Pinpoint the cell where the given text exists, returning its [X, Y] midpoint coordinate. 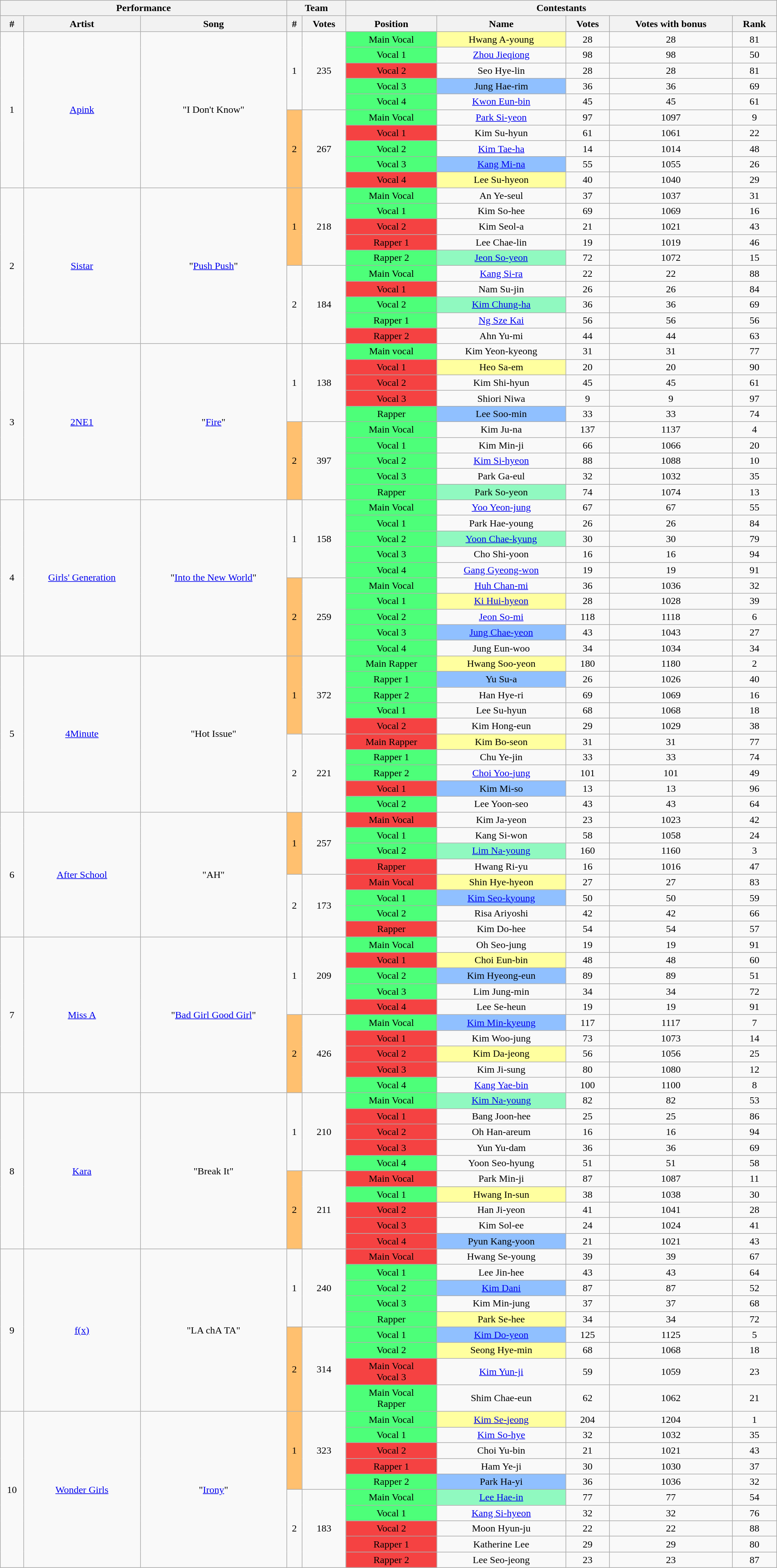
After School [82, 874]
Team [316, 8]
Contestants [561, 8]
"Into the New World" [213, 578]
Artist [82, 24]
184 [324, 305]
397 [324, 460]
125 [588, 1335]
2NE1 [82, 422]
Performance [143, 8]
Miss A [82, 1014]
Kim Na-young [501, 1101]
53 [755, 1101]
Kim So-hee [501, 211]
Kang Si-won [501, 835]
Kang Si-ra [501, 273]
Park Ha-yi [501, 1482]
1061 [670, 133]
Yoo Yeon-jung [501, 508]
Kim Seol-a [501, 227]
100 [588, 1085]
12 [755, 1069]
Yun Yu-dam [501, 1147]
Kang Yae-bin [501, 1085]
Kim Chung-ha [501, 305]
15 [755, 258]
Apink [82, 110]
Sistar [82, 266]
Kang Si-hyeon [501, 1513]
Kim Shi-hyun [501, 383]
Kim Min-kyeung [501, 1023]
Oh Han-areum [501, 1132]
1030 [670, 1466]
Kim Bo-seon [501, 742]
Rank [755, 24]
63 [755, 336]
Kim Se-jeong [501, 1419]
Choi Yu-bin [501, 1450]
57 [755, 929]
Kim Ja-yeon [501, 820]
Kim Min-ji [501, 445]
1097 [670, 117]
Oh Seo-jung [501, 944]
Kim Min-jung [501, 1304]
1026 [670, 679]
Lee Su-hyun [501, 711]
1137 [670, 429]
"Fire" [213, 422]
Kang Mi-na [501, 164]
52 [755, 1288]
Hwang Se-young [501, 1257]
323 [324, 1450]
1080 [670, 1069]
90 [755, 367]
Pyun Kang-yoon [501, 1241]
49 [755, 773]
1118 [670, 617]
Kim Si-hyeon [501, 461]
Kim Ju-na [501, 429]
An Ye-seul [501, 196]
Kim Hong-eun [501, 726]
"AH" [213, 874]
Kim Tae-ha [501, 148]
Huh Chan-mi [501, 586]
79 [755, 539]
Kim Do-hee [501, 929]
314 [324, 1369]
Hwang In-sun [501, 1194]
Hwang Ri-yu [501, 866]
259 [324, 617]
Main VocalRapper [391, 1398]
Lee Yoon-seo [501, 804]
Lee Seo-jeong [501, 1560]
Kim Su-hyun [501, 133]
Seo Hye-lin [501, 71]
1117 [670, 1023]
Shin Hye-hyeon [501, 882]
Bang Joon-hee [501, 1116]
Jeon So-yeon [501, 258]
4Minute [82, 734]
211 [324, 1210]
1066 [670, 445]
Park Ga-eul [501, 476]
Jeon So-mi [501, 617]
1180 [670, 663]
Kim So-hye [501, 1435]
1160 [670, 851]
"Push Push" [213, 266]
1034 [670, 648]
1037 [670, 196]
1029 [670, 726]
Park Hae-young [501, 523]
Lee Se-heun [501, 1007]
1073 [670, 1038]
Lee Hae-in [501, 1497]
Seong Hye-min [501, 1350]
Jung Hae-rim [501, 86]
"Bad Girl Good Girl" [213, 1014]
11 [755, 1178]
Kwon Eun-bin [501, 102]
60 [755, 960]
"Irony" [213, 1489]
f(x) [82, 1330]
Han Hye-ri [501, 695]
426 [324, 1054]
1088 [670, 461]
Katherine Lee [501, 1544]
372 [324, 695]
86 [755, 1116]
96 [755, 789]
Yoon Chae-kyung [501, 539]
1040 [670, 180]
Nam Su-jin [501, 289]
Kim Seo-kyoung [501, 898]
1019 [670, 242]
210 [324, 1132]
Ham Ye-ji [501, 1466]
1016 [670, 866]
183 [324, 1529]
1058 [670, 835]
Kim Woo-jung [501, 1038]
Position [391, 24]
Park So-yeon [501, 492]
Kim Da-jeong [501, 1054]
Kim Sol-ee [501, 1226]
Risa Ariyoshi [501, 913]
1028 [670, 601]
Ki Hui-hyeon [501, 601]
1059 [670, 1371]
Kim Yun-ji [501, 1371]
Lim Jung-min [501, 991]
Ahn Yu-mi [501, 336]
"LA chA TA" [213, 1330]
46 [755, 242]
Choi Eun-bin [501, 960]
Ng Sze Kai [501, 320]
1024 [670, 1226]
Kim Mi-so [501, 789]
Chu Ye-jin [501, 757]
Song [213, 24]
Lim Na-young [501, 851]
Zhou Jieqiong [501, 55]
Votes with bonus [670, 24]
Cho Shi-yoon [501, 554]
138 [324, 383]
Shim Chae-eun [501, 1398]
73 [588, 1038]
Jung Eun-woo [501, 648]
"Hot Issue" [213, 734]
Park Min-ji [501, 1178]
Kim Yeon-kyeong [501, 351]
Shiori Niwa [501, 398]
76 [755, 1513]
257 [324, 843]
"I Don't Know" [213, 110]
Gang Gyeong-won [501, 570]
1074 [670, 492]
"Break It" [213, 1171]
Yoon Seo-hyung [501, 1163]
Kim Ji-sung [501, 1069]
Moon Hyun-ju [501, 1529]
Name [501, 24]
Choi Yoo-jung [501, 773]
Lee Soo-min [501, 414]
Han Ji-yeon [501, 1210]
1062 [670, 1398]
1087 [670, 1178]
Jung Chae-yeon [501, 632]
1043 [670, 632]
Heo Sa-em [501, 367]
Lee Jin-hee [501, 1272]
Kim Dani [501, 1288]
221 [324, 773]
Main VocalVocal 3 [391, 1371]
158 [324, 539]
117 [588, 1023]
Lee Chae-lin [501, 242]
Lee Su-hyeon [501, 180]
Wonder Girls [82, 1489]
137 [588, 429]
1125 [670, 1335]
Main vocal [391, 351]
180 [588, 663]
1056 [670, 1054]
Kim Hyeong-eun [501, 976]
173 [324, 905]
Yu Su-a [501, 679]
Girls' Generation [82, 578]
204 [588, 1419]
1100 [670, 1085]
83 [755, 882]
Hwang A-young [501, 39]
1204 [670, 1419]
Kim Do-yeon [501, 1335]
Park Si-yeon [501, 117]
1023 [670, 820]
Hwang Soo-yeon [501, 663]
1072 [670, 258]
1055 [670, 164]
Park Se-hee [501, 1319]
160 [588, 851]
209 [324, 975]
1014 [670, 148]
62 [588, 1398]
47 [755, 866]
118 [588, 617]
1038 [670, 1194]
235 [324, 71]
1041 [670, 1210]
Kara [82, 1171]
240 [324, 1288]
267 [324, 148]
218 [324, 227]
